Output the [x, y] coordinate of the center of the cell containing the given text.  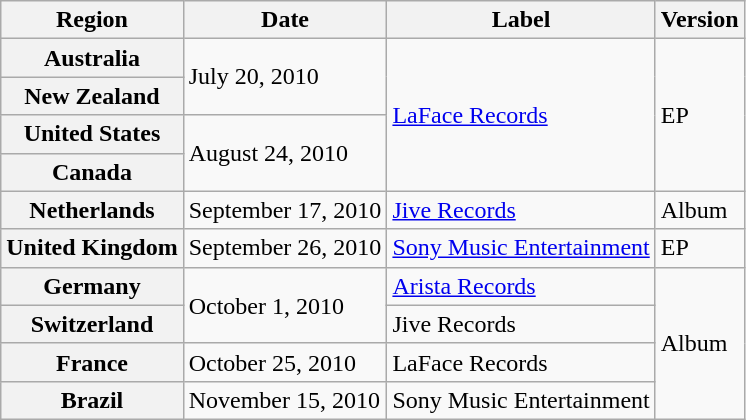
October 1, 2010 [285, 305]
November 15, 2010 [285, 400]
Arista Records [521, 286]
United States [92, 134]
New Zealand [92, 96]
August 24, 2010 [285, 153]
Label [521, 20]
Germany [92, 286]
France [92, 362]
Canada [92, 172]
July 20, 2010 [285, 77]
Region [92, 20]
Date [285, 20]
Brazil [92, 400]
Australia [92, 58]
October 25, 2010 [285, 362]
September 17, 2010 [285, 210]
September 26, 2010 [285, 248]
United Kingdom [92, 248]
Netherlands [92, 210]
Version [700, 20]
Switzerland [92, 324]
